Determine the [x, y] coordinate at the center of the cell enclosing the given text.  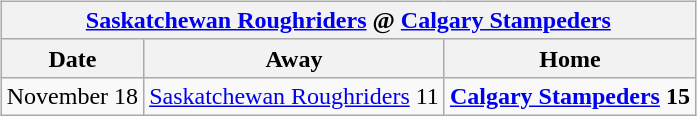
Home [570, 58]
Calgary Stampeders 15 [570, 96]
November 18 [72, 96]
Saskatchewan Roughriders 11 [294, 96]
Date [72, 58]
Away [294, 58]
Saskatchewan Roughriders @ Calgary Stampeders [348, 20]
